Find where the given text appears and provide that cell's center as [x, y] coordinate. 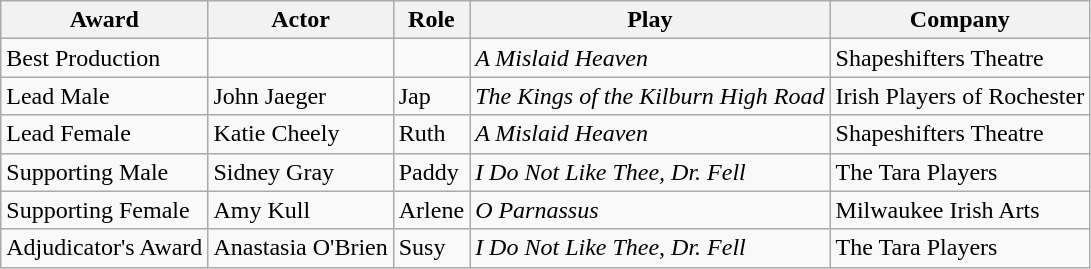
Amy Kull [300, 210]
Best Production [104, 58]
Company [960, 20]
Supporting Male [104, 172]
Jap [431, 96]
Lead Male [104, 96]
Susy [431, 248]
O Parnassus [650, 210]
Adjudicator's Award [104, 248]
Anastasia O'Brien [300, 248]
Lead Female [104, 134]
Award [104, 20]
Paddy [431, 172]
Milwaukee Irish Arts [960, 210]
Role [431, 20]
Ruth [431, 134]
Katie Cheely [300, 134]
Actor [300, 20]
Sidney Gray [300, 172]
Arlene [431, 210]
John Jaeger [300, 96]
Play [650, 20]
Supporting Female [104, 210]
Irish Players of Rochester [960, 96]
The Kings of the Kilburn High Road [650, 96]
